From the cell containing the given text, extract its center point as [X, Y] coordinate. 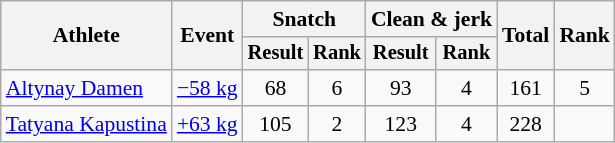
+63 kg [208, 124]
5 [584, 88]
Athlete [86, 36]
Tatyana Kapustina [86, 124]
Altynay Damen [86, 88]
−58 kg [208, 88]
228 [526, 124]
Clean & jerk [432, 19]
68 [276, 88]
Event [208, 36]
2 [337, 124]
Snatch [304, 19]
161 [526, 88]
Total [526, 36]
6 [337, 88]
93 [401, 88]
105 [276, 124]
123 [401, 124]
